Pinpoint the cell where the given text exists, returning its (X, Y) midpoint coordinate. 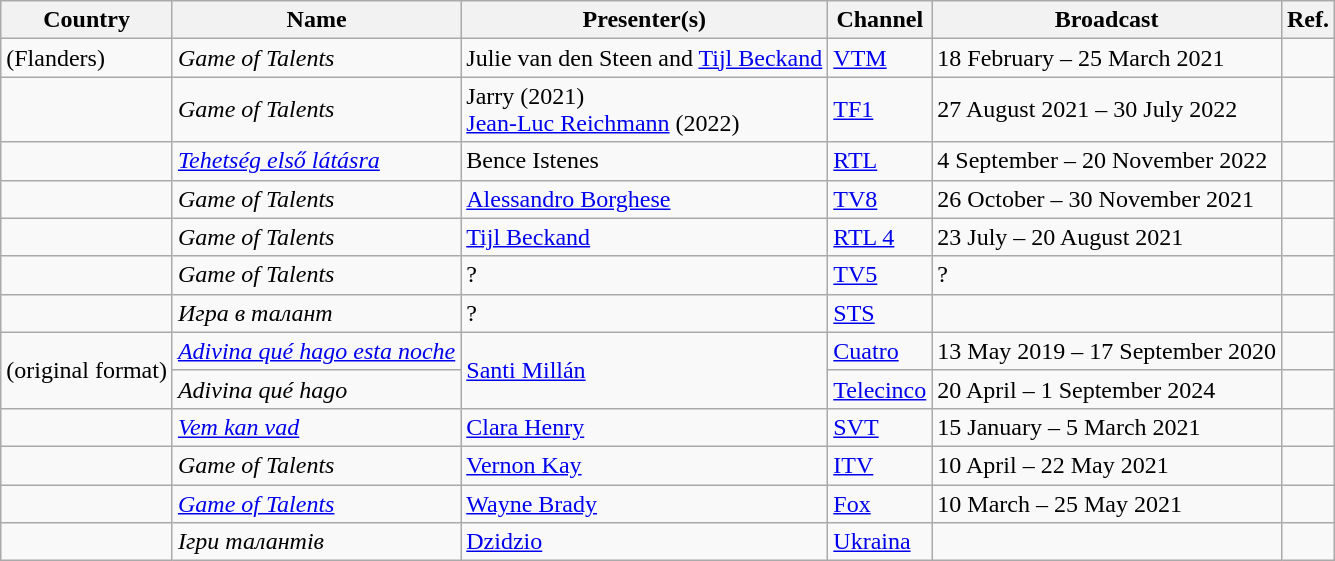
Tijl Beckand (644, 237)
Tehetség első látásra (316, 161)
23 July – 20 August 2021 (1107, 237)
Adivina qué hago esta noche (316, 351)
Alessandro Borghese (644, 199)
10 March – 25 May 2021 (1107, 503)
15 January – 5 March 2021 (1107, 427)
Cuatro (880, 351)
RTL 4 (880, 237)
Игра в талант (316, 313)
Dzidzio (644, 542)
(Flanders) (87, 58)
Vernon Kay (644, 465)
Channel (880, 20)
Vem kan vad (316, 427)
18 February – 25 March 2021 (1107, 58)
27 August 2021 – 30 July 2022 (1107, 110)
(original format) (87, 370)
Adivina qué hago (316, 389)
Jarry (2021)Jean-Luc Reichmann (2022) (644, 110)
13 May 2019 – 17 September 2020 (1107, 351)
Wayne Brady (644, 503)
Ukraina (880, 542)
Clara Henry (644, 427)
26 October – 30 November 2021 (1107, 199)
STS (880, 313)
Ігри талантів (316, 542)
TF1 (880, 110)
Santi Millán (644, 370)
10 April – 22 May 2021 (1107, 465)
Broadcast (1107, 20)
Presenter(s) (644, 20)
TV5 (880, 275)
4 September – 20 November 2022 (1107, 161)
SVT (880, 427)
VTM (880, 58)
Fox (880, 503)
Country (87, 20)
Bence Istenes (644, 161)
Telecinco (880, 389)
Julie van den Steen and Tijl Beckand (644, 58)
20 April – 1 September 2024 (1107, 389)
RTL (880, 161)
ITV (880, 465)
Name (316, 20)
Ref. (1308, 20)
TV8 (880, 199)
